Extract the [x, y] coordinate from the center of the cell holding the provided text.  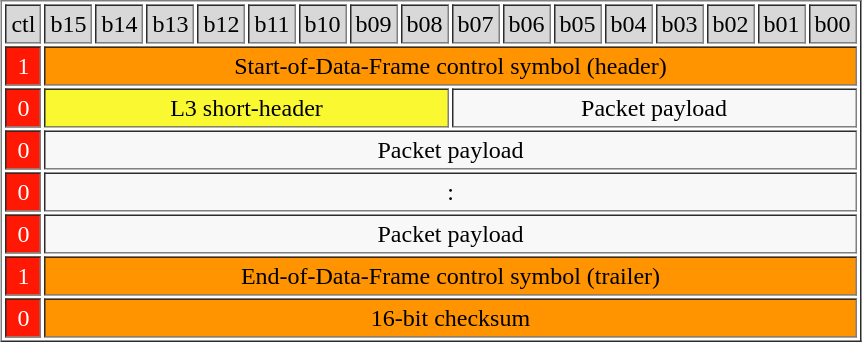
b12 [221, 24]
Start-of-Data-Frame control symbol (header) [450, 66]
L3 short-header [246, 108]
b15 [68, 24]
b14 [119, 24]
b04 [629, 24]
b13 [170, 24]
b08 [425, 24]
b02 [731, 24]
b06 [527, 24]
: [450, 192]
End-of-Data-Frame control symbol (trailer) [450, 276]
b01 [782, 24]
b07 [476, 24]
b00 [833, 24]
b03 [680, 24]
b10 [323, 24]
b05 [578, 24]
16-bit checksum [450, 318]
ctl [23, 24]
b11 [272, 24]
b09 [374, 24]
